Detect which cell encompasses the target text, then output its (X, Y) center coordinate. 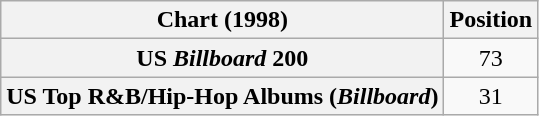
Position (491, 20)
Chart (1998) (222, 20)
73 (491, 58)
31 (491, 96)
US Billboard 200 (222, 58)
US Top R&B/Hip-Hop Albums (Billboard) (222, 96)
